Capture the cell that displays the provided text and extract its [x, y] central coordinate. 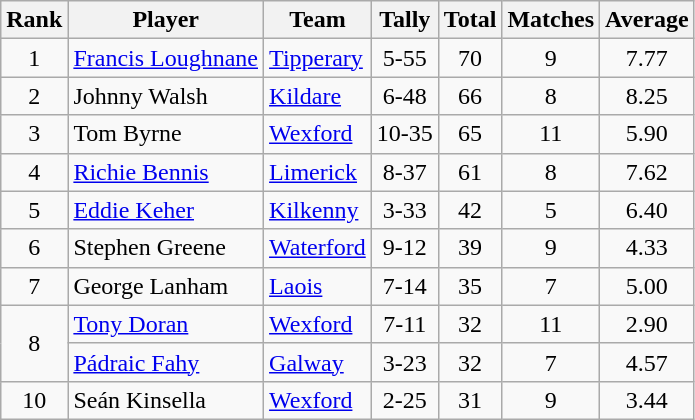
Matches [551, 20]
39 [470, 248]
5.90 [648, 134]
7-11 [404, 324]
Kilkenny [318, 210]
Tony Doran [166, 324]
Kildare [318, 96]
Limerick [318, 172]
8-37 [404, 172]
Richie Bennis [166, 172]
Waterford [318, 248]
Tally [404, 20]
10 [34, 400]
Total [470, 20]
Tipperary [318, 58]
5.00 [648, 286]
Team [318, 20]
Galway [318, 362]
7.77 [648, 58]
65 [470, 134]
2.90 [648, 324]
7.62 [648, 172]
4 [34, 172]
9-12 [404, 248]
Average [648, 20]
8.25 [648, 96]
6 [34, 248]
35 [470, 286]
Pádraic Fahy [166, 362]
3 [34, 134]
6.40 [648, 210]
Eddie Keher [166, 210]
Johnny Walsh [166, 96]
Francis Loughnane [166, 58]
Player [166, 20]
Rank [34, 20]
Stephen Greene [166, 248]
Tom Byrne [166, 134]
70 [470, 58]
66 [470, 96]
6-48 [404, 96]
2 [34, 96]
3-23 [404, 362]
2-25 [404, 400]
1 [34, 58]
Seán Kinsella [166, 400]
42 [470, 210]
10-35 [404, 134]
31 [470, 400]
Laois [318, 286]
5-55 [404, 58]
4.57 [648, 362]
3-33 [404, 210]
61 [470, 172]
George Lanham [166, 286]
7-14 [404, 286]
3.44 [648, 400]
4.33 [648, 248]
